For the text-containing cell, return its midpoint in (X, Y) coordinate format. 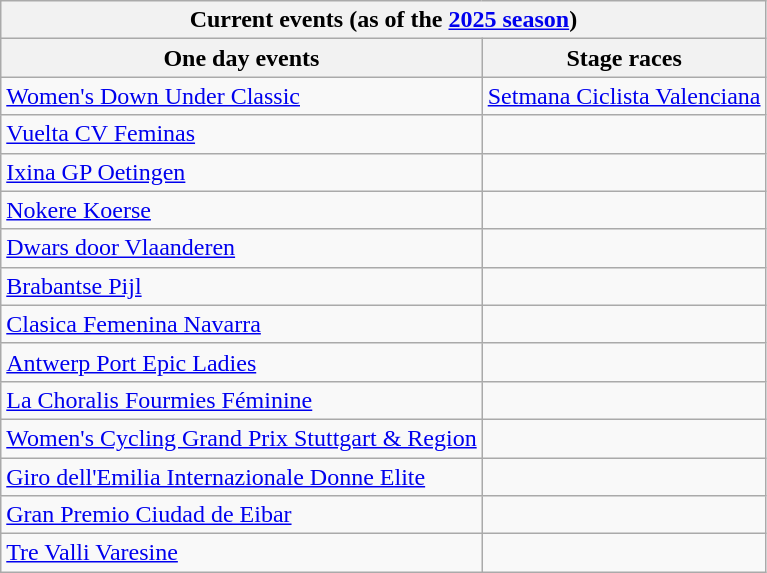
Current events (as of the 2025 season) (384, 20)
Tre Valli Varesine (242, 553)
Clasica Femenina Navarra (242, 324)
La Choralis Fourmies Féminine (242, 400)
Giro dell'Emilia Internazionale Donne Elite (242, 477)
Women's Cycling Grand Prix Stuttgart & Region (242, 438)
Brabantse Pijl (242, 286)
Setmana Ciclista Valenciana (624, 96)
Ixina GP Oetingen (242, 172)
Stage races (624, 58)
Vuelta CV Feminas (242, 134)
Women's Down Under Classic (242, 96)
One day events (242, 58)
Nokere Koerse (242, 210)
Antwerp Port Epic Ladies (242, 362)
Gran Premio Ciudad de Eibar (242, 515)
Dwars door Vlaanderen (242, 248)
